Output the [X, Y] coordinate of the center of the cell containing the given text.  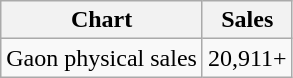
Chart [102, 20]
20,911+ [247, 58]
Sales [247, 20]
Gaon physical sales [102, 58]
